Scan for the cell matching the given text and deliver its (X, Y) coordinate at center. 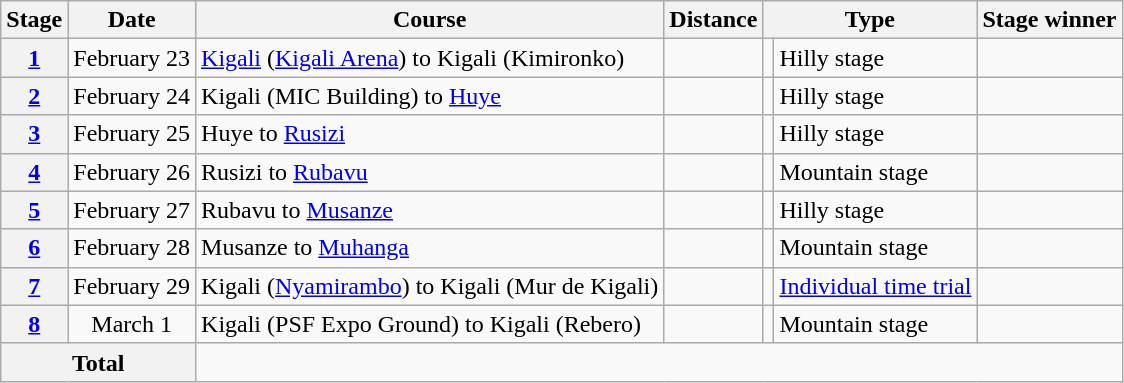
February 23 (132, 58)
7 (34, 286)
Total (98, 362)
March 1 (132, 324)
February 29 (132, 286)
Course (430, 20)
4 (34, 172)
February 27 (132, 210)
Huye to Rusizi (430, 134)
2 (34, 96)
Stage (34, 20)
Individual time trial (876, 286)
Kigali (MIC Building) to Huye (430, 96)
Kigali (Nyamirambo) to Kigali (Mur de Kigali) (430, 286)
Kigali (PSF Expo Ground) to Kigali (Rebero) (430, 324)
Type (870, 20)
February 26 (132, 172)
February 28 (132, 248)
Musanze to Muhanga (430, 248)
1 (34, 58)
February 25 (132, 134)
5 (34, 210)
3 (34, 134)
Rubavu to Musanze (430, 210)
February 24 (132, 96)
Kigali (Kigali Arena) to Kigali (Kimironko) (430, 58)
6 (34, 248)
8 (34, 324)
Distance (714, 20)
Date (132, 20)
Rusizi to Rubavu (430, 172)
Stage winner (1050, 20)
